Capture the cell that displays the provided text and extract its (x, y) central coordinate. 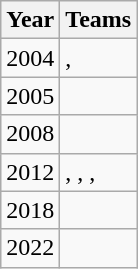
2005 (30, 96)
2012 (30, 172)
Teams (98, 20)
, , , (98, 172)
, (98, 58)
2008 (30, 134)
2004 (30, 58)
Year (30, 20)
2018 (30, 210)
2022 (30, 248)
